Find where the given text appears and provide that cell's center as [x, y] coordinate. 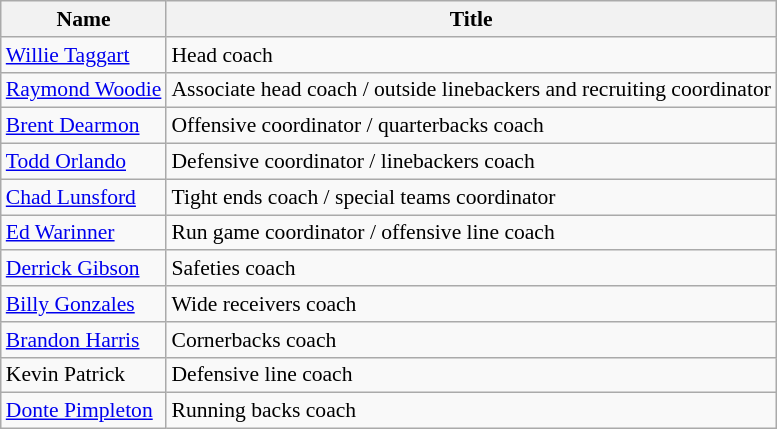
Title [471, 19]
Raymond Woodie [84, 90]
Defensive coordinator / linebackers coach [471, 162]
Kevin Patrick [84, 375]
Run game coordinator / offensive line coach [471, 233]
Name [84, 19]
Billy Gonzales [84, 304]
Brandon Harris [84, 340]
Derrick Gibson [84, 269]
Cornerbacks coach [471, 340]
Todd Orlando [84, 162]
Running backs coach [471, 411]
Offensive coordinator / quarterbacks coach [471, 126]
Defensive line coach [471, 375]
Tight ends coach / special teams coordinator [471, 197]
Willie Taggart [84, 55]
Donte Pimpleton [84, 411]
Ed Warinner [84, 233]
Safeties coach [471, 269]
Brent Dearmon [84, 126]
Head coach [471, 55]
Chad Lunsford [84, 197]
Associate head coach / outside linebackers and recruiting coordinator [471, 90]
Wide receivers coach [471, 304]
